Extract the [X, Y] coordinate from the center of the cell holding the provided text.  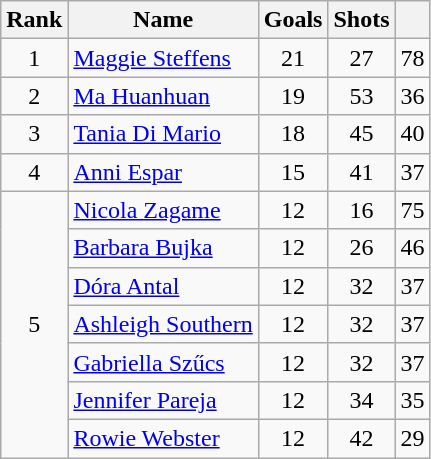
Gabriella Szűcs [163, 362]
36 [412, 96]
78 [412, 58]
Dóra Antal [163, 286]
1 [34, 58]
21 [293, 58]
53 [362, 96]
16 [362, 210]
3 [34, 134]
42 [362, 438]
Rank [34, 20]
15 [293, 172]
35 [412, 400]
Tania Di Mario [163, 134]
Goals [293, 20]
Barbara Bujka [163, 248]
Jennifer Pareja [163, 400]
2 [34, 96]
41 [362, 172]
Ashleigh Southern [163, 324]
45 [362, 134]
40 [412, 134]
46 [412, 248]
Name [163, 20]
18 [293, 134]
34 [362, 400]
75 [412, 210]
Nicola Zagame [163, 210]
29 [412, 438]
19 [293, 96]
Shots [362, 20]
Rowie Webster [163, 438]
Ma Huanhuan [163, 96]
5 [34, 324]
27 [362, 58]
Maggie Steffens [163, 58]
26 [362, 248]
Anni Espar [163, 172]
4 [34, 172]
